Extract the [X, Y] coordinate from the center of the cell holding the provided text.  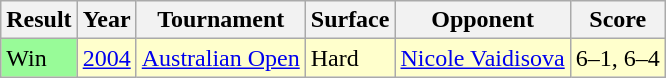
Australian Open [220, 58]
Year [106, 20]
Opponent [482, 20]
Surface [350, 20]
Win [39, 58]
6–1, 6–4 [618, 58]
2004 [106, 58]
Nicole Vaidisova [482, 58]
Score [618, 20]
Hard [350, 58]
Result [39, 20]
Tournament [220, 20]
